Detect which cell encompasses the target text, then output its [x, y] center coordinate. 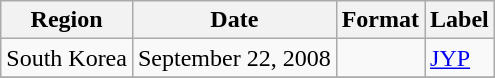
Label [460, 20]
JYP [460, 58]
Date [234, 20]
Format [380, 20]
September 22, 2008 [234, 58]
South Korea [67, 58]
Region [67, 20]
